Capture the cell that displays the provided text and extract its [x, y] central coordinate. 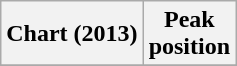
Peakposition [189, 34]
Chart (2013) [72, 34]
